From the cell containing the given text, extract its center point as [X, Y] coordinate. 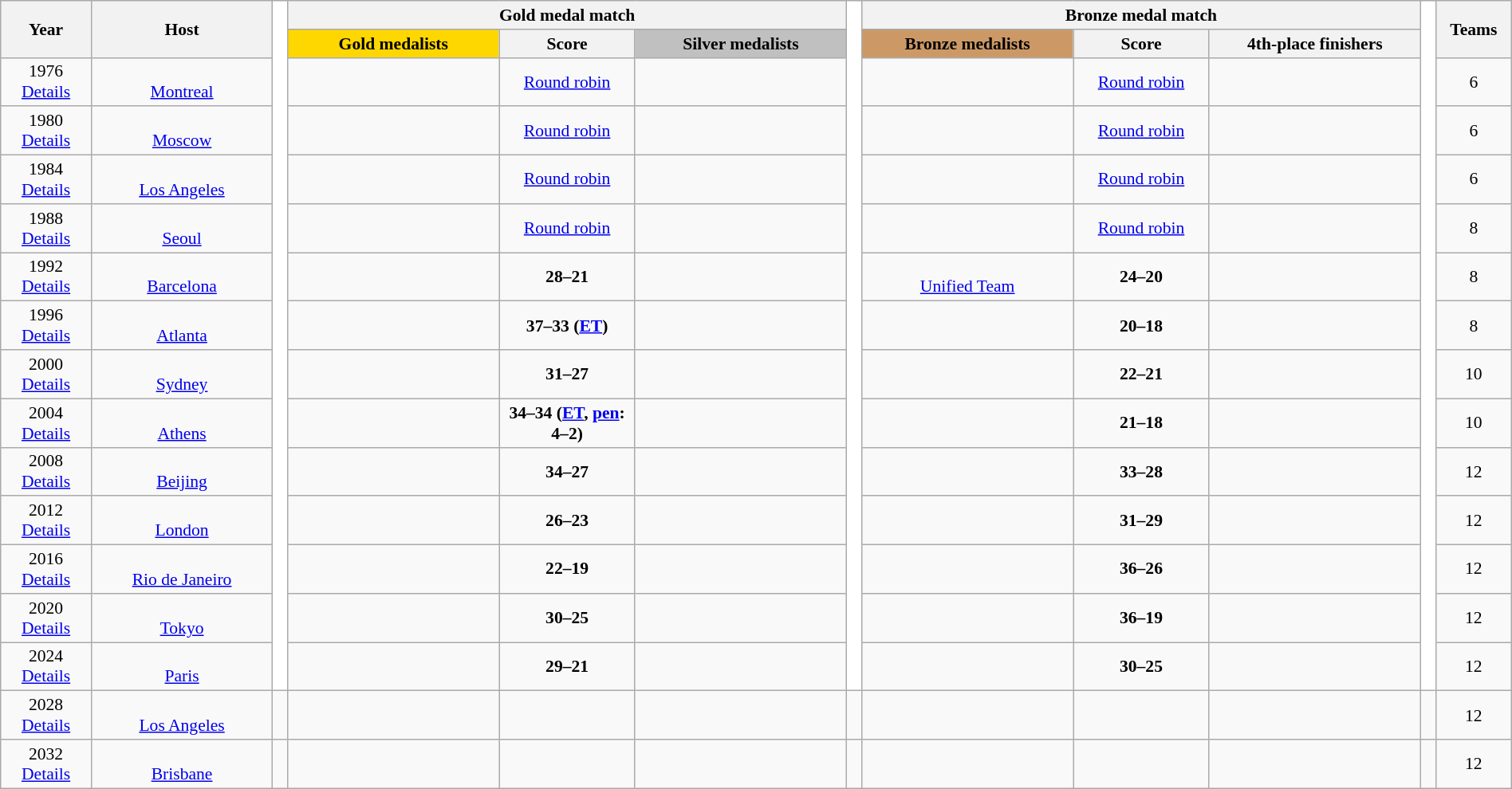
2012Details [46, 521]
2000Details [46, 375]
2032Details [46, 763]
Sydney [182, 375]
26–23 [567, 521]
2016Details [46, 569]
36–26 [1141, 569]
4th-place finishers [1314, 44]
22–19 [567, 569]
1976Details [46, 81]
20–18 [1141, 325]
1984Details [46, 180]
Silver medalists [740, 44]
Atlanta [182, 325]
Unified Team [968, 277]
Seoul [182, 228]
Rio de Janeiro [182, 569]
1992Details [46, 277]
Host [182, 29]
Barcelona [182, 277]
Teams [1474, 29]
34–34 (ET, pen: 4–2) [567, 422]
31–27 [567, 375]
34–27 [567, 472]
Gold medalists [394, 44]
37–33 (ET) [567, 325]
1980Details [46, 131]
2008Details [46, 472]
24–20 [1141, 277]
Athens [182, 422]
2020Details [46, 618]
Year [46, 29]
28–21 [567, 277]
2024Details [46, 666]
Brisbane [182, 763]
Paris [182, 666]
21–18 [1141, 422]
Moscow [182, 131]
Gold medal match [568, 15]
29–21 [567, 666]
22–21 [1141, 375]
Montreal [182, 81]
Bronze medalists [968, 44]
1996Details [46, 325]
2028Details [46, 716]
Tokyo [182, 618]
33–28 [1141, 472]
Bronze medal match [1142, 15]
36–19 [1141, 618]
31–29 [1141, 521]
2004Details [46, 422]
1988Details [46, 228]
Beijing [182, 472]
London [182, 521]
